Pinpoint the cell where the given text exists, returning its (x, y) midpoint coordinate. 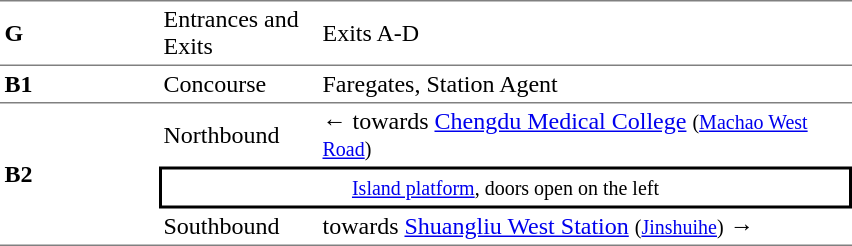
Entrances and Exits (238, 33)
Concourse (238, 85)
Exits A-D (585, 33)
← towards Chengdu Medical College (Machao West Road) (585, 136)
G (80, 33)
Island platform, doors open on the left (506, 187)
Northbound (238, 136)
towards Shuangliu West Station (Jinshuihe) → (585, 227)
B2 (80, 175)
Faregates, Station Agent (585, 85)
Southbound (238, 227)
B1 (80, 85)
